Search for the cell housing the specified text and yield its [X, Y] center coordinate. 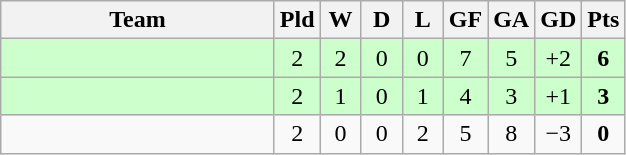
4 [465, 96]
7 [465, 58]
D [382, 20]
+2 [558, 58]
Pts [604, 20]
L [422, 20]
8 [512, 134]
6 [604, 58]
GF [465, 20]
−3 [558, 134]
+1 [558, 96]
GD [558, 20]
Team [138, 20]
GA [512, 20]
Pld [297, 20]
W [340, 20]
